Identify which cell holds the provided text, then report its (X, Y) central coordinate. 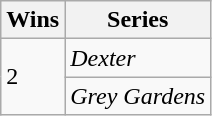
Wins (33, 20)
2 (33, 77)
Series (138, 20)
Dexter (138, 58)
Grey Gardens (138, 96)
